Find where the given text appears and provide that cell's center as [X, Y] coordinate. 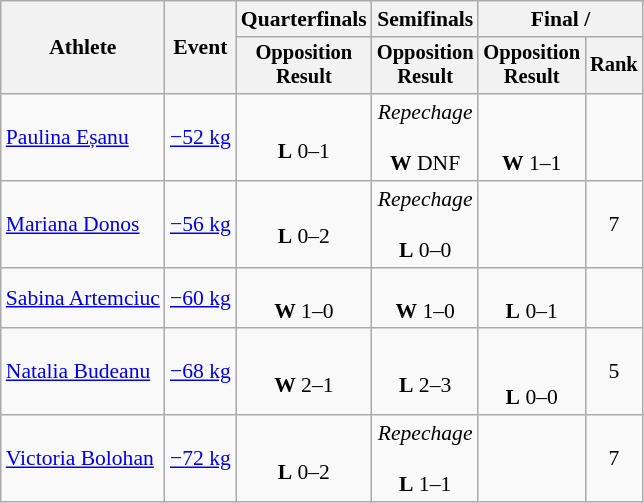
5 [614, 372]
−68 kg [200, 372]
Sabina Artemciuc [83, 298]
Repechage W DNF [426, 138]
W 1–1 [532, 138]
Athlete [83, 48]
Quarterfinals [304, 19]
−72 kg [200, 458]
Final / [560, 19]
Semifinals [426, 19]
−60 kg [200, 298]
Repechage L 0–0 [426, 224]
Rank [614, 66]
Victoria Bolohan [83, 458]
Paulina Eșanu [83, 138]
−56 kg [200, 224]
Event [200, 48]
Repechage L 1–1 [426, 458]
L 0–0 [532, 372]
Mariana Donos [83, 224]
W 2–1 [304, 372]
Natalia Budeanu [83, 372]
−52 kg [200, 138]
L 2–3 [426, 372]
